Provide the [X, Y] coordinate of the cell's center where the given text is located.  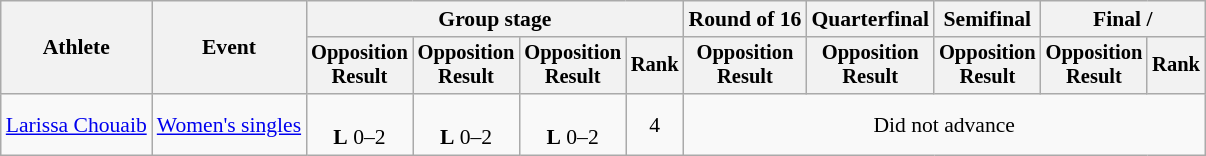
Semifinal [988, 19]
Larissa Chouaib [76, 124]
Women's singles [229, 124]
4 [655, 124]
Final / [1123, 19]
Round of 16 [746, 19]
Event [229, 48]
Did not advance [944, 124]
Quarterfinal [870, 19]
Group stage [494, 19]
Athlete [76, 48]
